Detect which cell encompasses the target text, then output its (x, y) center coordinate. 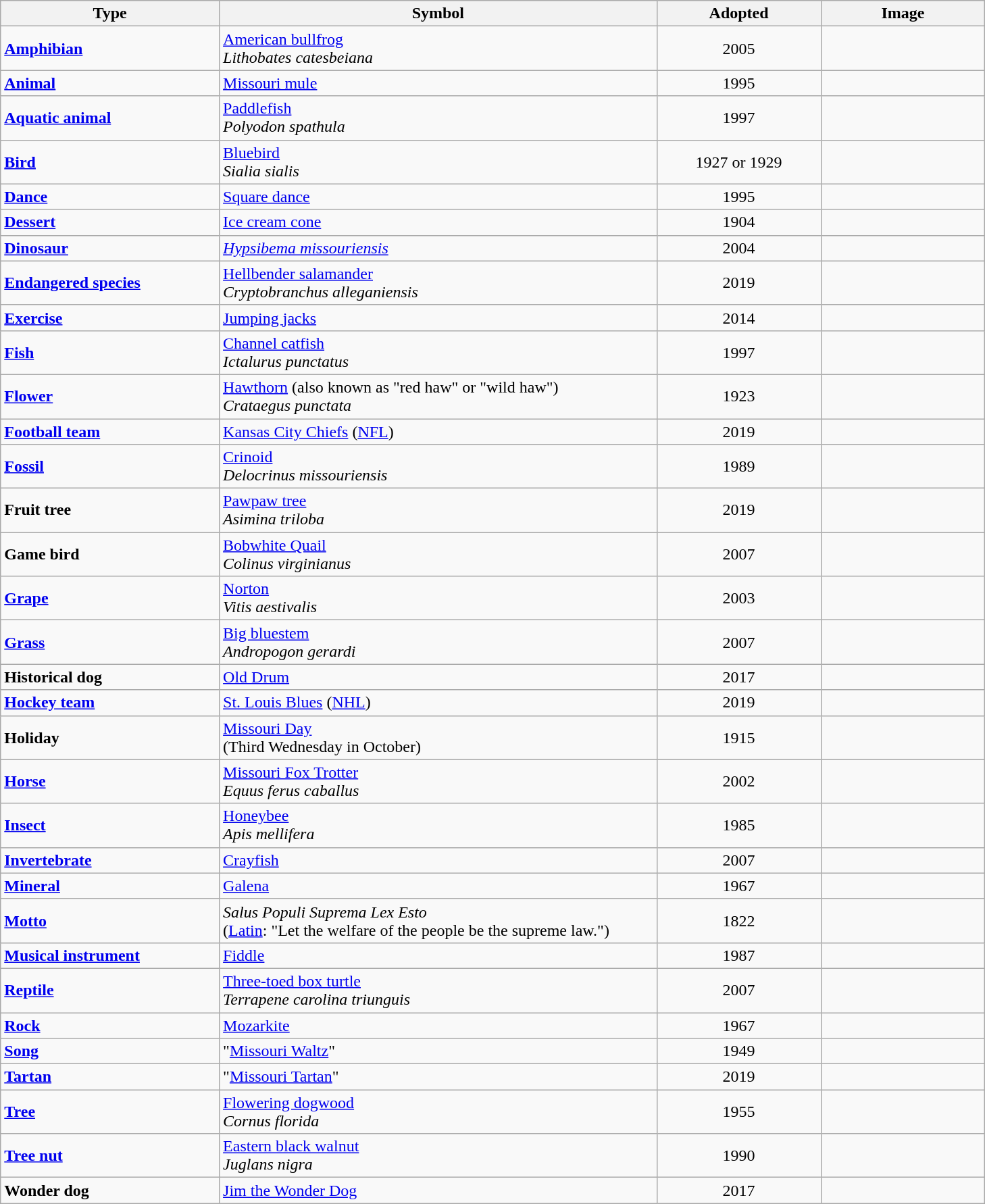
Mineral (110, 886)
Reptile (110, 990)
Tree nut (110, 1155)
1927 or 1929 (739, 162)
Bird (110, 162)
Rock (110, 1025)
Image (903, 14)
Dessert (110, 222)
2003 (739, 599)
Horse (110, 781)
Eastern black walnut Juglans nigra (438, 1155)
Fruit tree (110, 511)
2004 (739, 248)
Grass (110, 642)
PaddlefishPolyodon spathula (438, 118)
1915 (739, 738)
Fossil (110, 466)
St. Louis Blues (NHL) (438, 703)
2002 (739, 781)
1989 (739, 466)
1990 (739, 1155)
"Missouri Tartan" (438, 1077)
Three-toed box turtle Terrapene carolina triunguis (438, 990)
Invertebrate (110, 860)
Flowering dogwood Cornus florida (438, 1112)
Ice cream cone (438, 222)
Amphibian (110, 49)
Football team (110, 432)
Missouri Day (Third Wednesday in October) (438, 738)
Missouri Fox Trotter Equus ferus caballus (438, 781)
Jim the Wonder Dog (438, 1190)
BluebirdSialia sialis (438, 162)
Grape (110, 599)
Historical dog (110, 677)
Bobwhite Quail Colinus virginianus (438, 554)
Crayfish (438, 860)
Type (110, 14)
Old Drum (438, 677)
Mozarkite (438, 1025)
Pawpaw tree Asimina triloba (438, 511)
Insect (110, 826)
Square dance (438, 197)
"Missouri Waltz" (438, 1051)
Missouri mule (438, 83)
Game bird (110, 554)
Adopted (739, 14)
Hockey team (110, 703)
Tree (110, 1112)
Salus Populi Suprema Lex Esto (Latin: "Let the welfare of the people be the supreme law.") (438, 920)
Jumping jacks (438, 318)
Galena (438, 886)
Song (110, 1051)
1822 (739, 920)
Flower (110, 396)
Hypsibema missouriensis (438, 248)
Big bluestem Andropogon gerardi (438, 642)
Channel catfishIctalurus punctatus (438, 353)
Exercise (110, 318)
1904 (739, 222)
1985 (739, 826)
1949 (739, 1051)
Hawthorn (also known as "red haw" or "wild haw")Crataegus punctata (438, 396)
Motto (110, 920)
2005 (739, 49)
Kansas City Chiefs (NFL) (438, 432)
2014 (739, 318)
Hellbender salamanderCryptobranchus alleganiensis (438, 282)
1987 (739, 955)
1955 (739, 1112)
Wonder dog (110, 1190)
Honeybee Apis mellifera (438, 826)
American bullfrogLithobates catesbeiana (438, 49)
Crinoid Delocrinus missouriensis (438, 466)
Fiddle (438, 955)
Tartan (110, 1077)
Symbol (438, 14)
Holiday (110, 738)
Dinosaur (110, 248)
1923 (739, 396)
Aquatic animal (110, 118)
Endangered species (110, 282)
Animal (110, 83)
Norton Vitis aestivalis (438, 599)
Fish (110, 353)
Musical instrument (110, 955)
Dance (110, 197)
